Find where the given text appears and provide that cell's center as (x, y) coordinate. 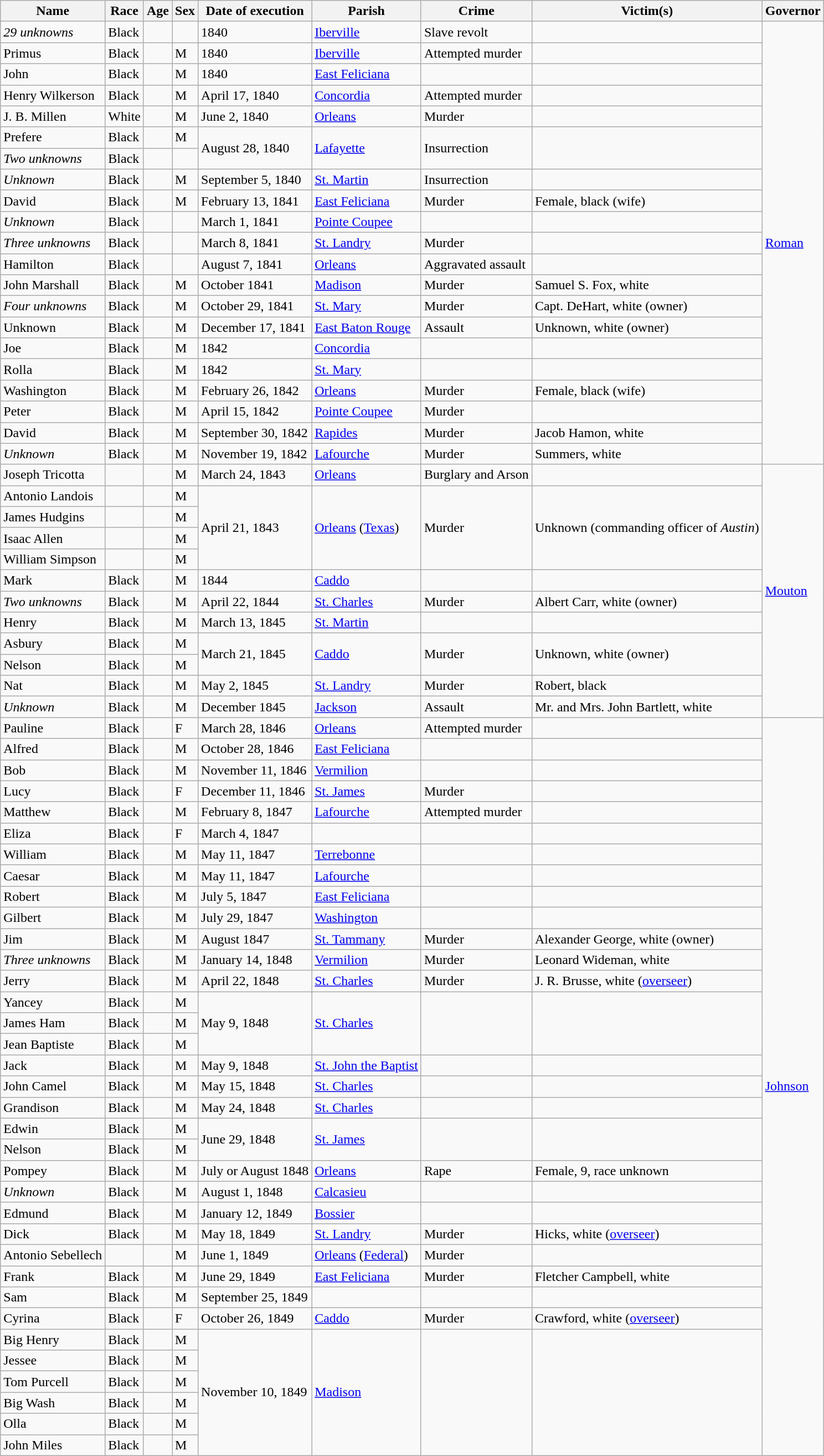
Mark (53, 580)
October 1841 (255, 285)
October 29, 1841 (255, 306)
Unknown (commanding officer of Austin) (647, 527)
Asbury (53, 644)
J. R. Brusse, white (overseer) (647, 981)
December 11, 1846 (255, 791)
December 17, 1841 (255, 327)
July or August 1848 (255, 1171)
Pauline (53, 728)
Antonio Sebellech (53, 1255)
Jerry (53, 981)
Calcasieu (367, 1192)
Albert Carr, white (owner) (647, 601)
Rapides (367, 433)
June 2, 1840 (255, 116)
Sex (185, 11)
Jack (53, 1065)
Lucy (53, 791)
Crime (476, 11)
Four unknowns (53, 306)
Edmund (53, 1213)
Peter (53, 412)
Leonard Wideman, white (647, 960)
Sam (53, 1298)
Eliza (53, 833)
Caesar (53, 875)
November 19, 1842 (255, 454)
John Miles (53, 1445)
J. B. Millen (53, 116)
April 17, 1840 (255, 95)
January 12, 1849 (255, 1213)
December 1845 (255, 707)
Grandison (53, 1108)
Terrebonne (367, 854)
Rape (476, 1171)
April 22, 1848 (255, 981)
Gilbert (53, 917)
May 15, 1848 (255, 1086)
July 29, 1847 (255, 917)
Jim (53, 939)
Joe (53, 348)
August 1, 1848 (255, 1192)
James Hudgins (53, 517)
Age (157, 11)
John (53, 74)
Summers, white (647, 454)
Dick (53, 1234)
Rolla (53, 370)
Frank (53, 1276)
October 28, 1846 (255, 749)
June 29, 1849 (255, 1276)
Alfred (53, 749)
Pompey (53, 1171)
Cyrina (53, 1319)
Yancey (53, 1002)
March 21, 1845 (255, 654)
October 26, 1849 (255, 1319)
June 1, 1849 (255, 1255)
January 14, 1848 (255, 960)
April 21, 1843 (255, 527)
June 29, 1848 (255, 1139)
Henry Wilkerson (53, 95)
Antonio Landois (53, 496)
Governor (793, 11)
November 10, 1849 (255, 1392)
Victim(s) (647, 11)
Olla (53, 1424)
February 8, 1847 (255, 812)
Henry (53, 623)
March 1, 1841 (255, 222)
Parish (367, 11)
Alexander George, white (owner) (647, 939)
John Marshall (53, 285)
March 4, 1847 (255, 833)
March 24, 1843 (255, 475)
August 1847 (255, 939)
Capt. DeHart, white (owner) (647, 306)
July 5, 1847 (255, 896)
April 15, 1842 (255, 412)
Johnson (793, 1086)
September 5, 1840 (255, 180)
East Baton Rouge (367, 327)
St. John the Baptist (367, 1065)
February 13, 1841 (255, 201)
James Ham (53, 1023)
August 28, 1840 (255, 148)
Matthew (53, 812)
Mouton (793, 591)
Hamilton (53, 264)
March 8, 1841 (255, 243)
May 24, 1848 (255, 1108)
Mr. and Mrs. John Bartlett, white (647, 707)
Big Wash (53, 1403)
May 18, 1849 (255, 1234)
September 25, 1849 (255, 1298)
Nat (53, 686)
Aggravated assault (476, 264)
Bossier (367, 1213)
Jessee (53, 1361)
September 30, 1842 (255, 433)
Bob (53, 770)
Big Henry (53, 1340)
February 26, 1842 (255, 391)
White (125, 116)
Orleans (Federal) (367, 1255)
Orleans (Texas) (367, 527)
Female, 9, race unknown (647, 1171)
Date of execution (255, 11)
Fletcher Campbell, white (647, 1276)
Jacob Hamon, white (647, 433)
May 2, 1845 (255, 686)
29 unknowns (53, 32)
Race (125, 11)
August 7, 1841 (255, 264)
Crawford, white (overseer) (647, 1319)
Burglary and Arson (476, 475)
Roman (793, 243)
Samuel S. Fox, white (647, 285)
Jackson (367, 707)
November 11, 1846 (255, 770)
March 28, 1846 (255, 728)
William (53, 854)
April 22, 1844 (255, 601)
Jean Baptiste (53, 1044)
St. Tammany (367, 939)
Robert, black (647, 686)
Prefere (53, 137)
Edwin (53, 1129)
Isaac Allen (53, 538)
Joseph Tricotta (53, 475)
Tom Purcell (53, 1382)
Primus (53, 53)
Slave revolt (476, 32)
Name (53, 11)
William Simpson (53, 559)
Robert (53, 896)
1844 (255, 580)
Hicks, white (overseer) (647, 1234)
John Camel (53, 1086)
Lafayette (367, 148)
March 13, 1845 (255, 623)
